Search for the cell housing the specified text and yield its (X, Y) center coordinate. 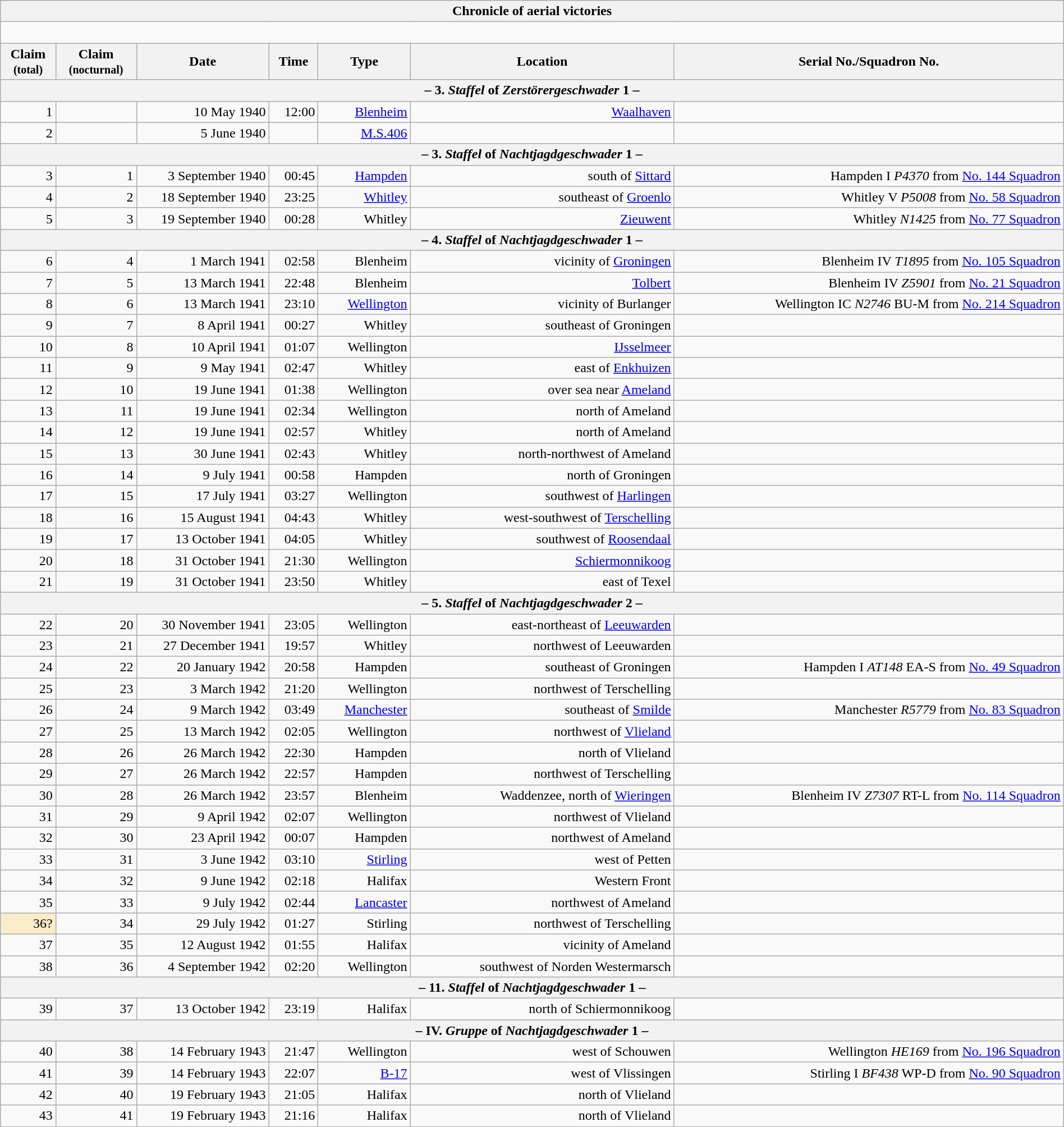
Chronicle of aerial victories (532, 11)
IJsselmeer (542, 347)
04:05 (293, 539)
Tolbert (542, 282)
13 March 1942 (203, 731)
01:38 (293, 390)
03:10 (293, 859)
3 March 1942 (203, 689)
21:30 (293, 560)
Waddenzee, north of Wieringen (542, 795)
vicinity of Groningen (542, 261)
Stirling I BF438 WP-D from No. 90 Squadron (869, 1073)
9 July 1942 (203, 902)
Lancaster (364, 902)
Claim(nocturnal) (96, 62)
01:27 (293, 923)
9 May 1941 (203, 368)
south of Sittard (542, 176)
Whitley V P5008 from No. 58 Squadron (869, 197)
19 September 1940 (203, 218)
Manchester (364, 710)
23:25 (293, 197)
03:49 (293, 710)
– 4. Staffel of Nachtjagdgeschwader 1 – (532, 240)
Whitley N1425 from No. 77 Squadron (869, 218)
Blenheim IV Z7307 RT-L from No. 114 Squadron (869, 795)
1 March 1941 (203, 261)
02:44 (293, 902)
30 June 1941 (203, 453)
23:50 (293, 581)
02:47 (293, 368)
Time (293, 62)
02:34 (293, 411)
Western Front (542, 881)
23:05 (293, 625)
vicinity of Ameland (542, 945)
01:55 (293, 945)
27 December 1941 (203, 646)
Location (542, 62)
4 September 1942 (203, 966)
9 March 1942 (203, 710)
west-southwest of Terschelling (542, 517)
southwest of Roosendaal (542, 539)
– 5. Staffel of Nachtjagdgeschwader 2 – (532, 603)
5 June 1940 (203, 133)
22:30 (293, 753)
west of Schouwen (542, 1052)
Hampden I AT148 EA-S from No. 49 Squadron (869, 667)
east of Enkhuizen (542, 368)
12 August 1942 (203, 945)
12:00 (293, 112)
02:07 (293, 817)
Blenheim IV Z5901 from No. 21 Squadron (869, 282)
13 October 1941 (203, 539)
southeast of Smilde (542, 710)
southeast of Groenlo (542, 197)
9 April 1942 (203, 817)
15 August 1941 (203, 517)
04:43 (293, 517)
36? (28, 923)
30 November 1941 (203, 625)
– 3. Staffel of Nachtjagdgeschwader 1 – (532, 154)
Schiermonnikoog (542, 560)
00:58 (293, 475)
3 September 1940 (203, 176)
20 January 1942 (203, 667)
01:07 (293, 347)
9 June 1942 (203, 881)
21:20 (293, 689)
23:57 (293, 795)
– IV. Gruppe of Nachtjagdgeschwader 1 – (532, 1030)
north of Groningen (542, 475)
20:58 (293, 667)
M.S.406 (364, 133)
00:45 (293, 176)
21:47 (293, 1052)
east of Texel (542, 581)
southwest of Harlingen (542, 496)
Hampden I P4370 from No. 144 Squadron (869, 176)
Wellington IC N2746 BU-M from No. 214 Squadron (869, 304)
north of Schiermonnikoog (542, 1009)
21:16 (293, 1116)
03:27 (293, 496)
13 October 1942 (203, 1009)
22:07 (293, 1073)
west of Petten (542, 859)
8 April 1941 (203, 326)
02:57 (293, 432)
Wellington HE169 from No. 196 Squadron (869, 1052)
42 (28, 1094)
22:57 (293, 774)
Claim(total) (28, 62)
Waalhaven (542, 112)
– 11. Staffel of Nachtjagdgeschwader 1 – (532, 988)
23:10 (293, 304)
36 (96, 966)
10 April 1941 (203, 347)
9 July 1941 (203, 475)
vicinity of Burlanger (542, 304)
18 September 1940 (203, 197)
43 (28, 1116)
00:28 (293, 218)
Zieuwent (542, 218)
Type (364, 62)
north-northwest of Ameland (542, 453)
east-northeast of Leeuwarden (542, 625)
over sea near Ameland (542, 390)
Blenheim IV T1895 from No. 105 Squadron (869, 261)
02:43 (293, 453)
00:07 (293, 838)
– 3. Staffel of Zerstörergeschwader 1 – (532, 90)
10 May 1940 (203, 112)
02:58 (293, 261)
3 June 1942 (203, 859)
17 July 1941 (203, 496)
00:27 (293, 326)
northwest of Leeuwarden (542, 646)
23:19 (293, 1009)
29 July 1942 (203, 923)
22:48 (293, 282)
02:05 (293, 731)
Serial No./Squadron No. (869, 62)
23 April 1942 (203, 838)
B-17 (364, 1073)
19:57 (293, 646)
Manchester R5779 from No. 83 Squadron (869, 710)
21:05 (293, 1094)
Date (203, 62)
southwest of Norden Westermarsch (542, 966)
west of Vlissingen (542, 1073)
02:20 (293, 966)
02:18 (293, 881)
